Return the (X, Y) coordinate for the center point of the cell that contains the specified text.  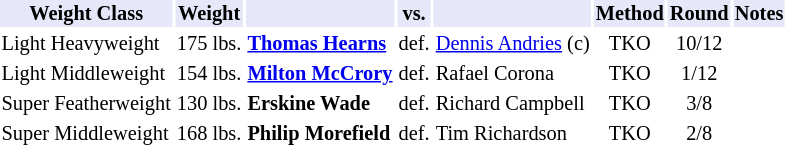
Rafael Corona (512, 74)
3/8 (699, 104)
10/12 (699, 44)
Method (630, 14)
Dennis Andries (c) (512, 44)
130 lbs. (209, 104)
Weight Class (86, 14)
Richard Campbell (512, 104)
Round (699, 14)
Super Featherweight (86, 104)
Light Middleweight (86, 74)
Erskine Wade (320, 104)
1/12 (699, 74)
vs. (414, 14)
154 lbs. (209, 74)
Notes (759, 14)
Weight (209, 14)
Light Heavyweight (86, 44)
175 lbs. (209, 44)
Thomas Hearns (320, 44)
Milton McCrory (320, 74)
